Search for the cell housing the specified text and yield its [x, y] center coordinate. 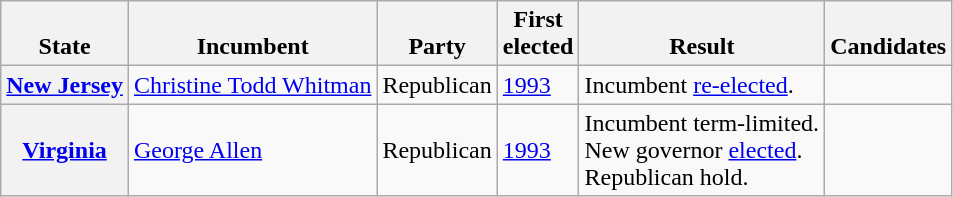
George Allen [252, 150]
Incumbent re-elected. [702, 85]
Incumbent term-limited.New governor elected.Republican hold. [702, 150]
Result [702, 34]
Candidates [888, 34]
Incumbent [252, 34]
State [65, 34]
New Jersey [65, 85]
Virginia [65, 150]
Party [437, 34]
Christine Todd Whitman [252, 85]
Firstelected [538, 34]
